Find where the given text appears and provide that cell's center as [X, Y] coordinate. 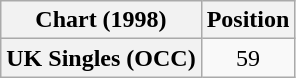
Position [248, 20]
59 [248, 58]
Chart (1998) [101, 20]
UK Singles (OCC) [101, 58]
